Output the (X, Y) coordinate of the center of the cell containing the given text.  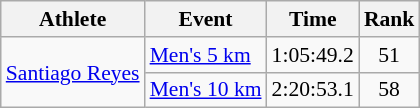
Men's 5 km (206, 55)
Event (206, 19)
Athlete (73, 19)
58 (390, 90)
Rank (390, 19)
Santiago Reyes (73, 72)
51 (390, 55)
2:20:53.1 (313, 90)
Time (313, 19)
Men's 10 km (206, 90)
1:05:49.2 (313, 55)
